Return (X, Y) of the center of cell containing provided text 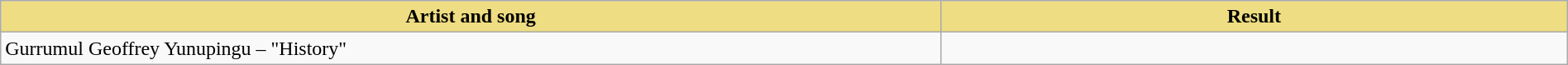
Artist and song (471, 17)
Result (1254, 17)
Gurrumul Geoffrey Yunupingu – "History" (471, 48)
